Output the (X, Y) coordinate of the center of the cell containing the given text.  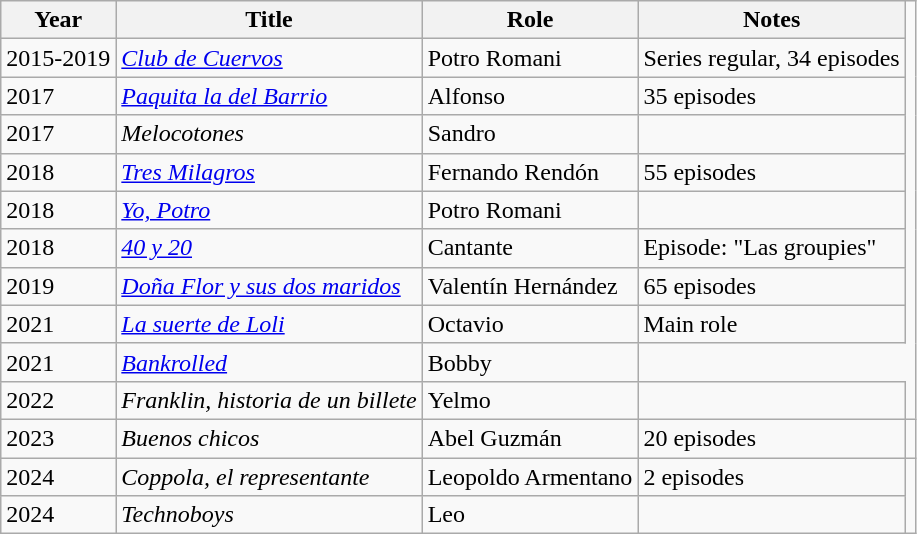
40 y 20 (269, 248)
Octavio (530, 324)
2 episodes (772, 477)
Notes (772, 20)
Main role (772, 324)
Tres Milagros (269, 172)
Leo (530, 515)
La suerte de Loli (269, 324)
2023 (58, 438)
Doña Flor y sus dos maridos (269, 286)
Franklin, historia de un billete (269, 400)
Technoboys (269, 515)
Valentín Hernández (530, 286)
Abel Guzmán (530, 438)
2015-2019 (58, 58)
Role (530, 20)
55 episodes (772, 172)
35 episodes (772, 96)
65 episodes (772, 286)
20 episodes (772, 438)
Yo, Potro (269, 210)
Buenos chicos (269, 438)
Title (269, 20)
Sandro (530, 134)
Melocotones (269, 134)
Year (58, 20)
Series regular, 34 episodes (772, 58)
Bankrolled (269, 362)
Club de Cuervos (269, 58)
Coppola, el representante (269, 477)
Fernando Rendón (530, 172)
2022 (58, 400)
Paquita la del Barrio (269, 96)
Yelmo (530, 400)
Bobby (530, 362)
Leopoldo Armentano (530, 477)
2019 (58, 286)
Alfonso (530, 96)
Episode: "Las groupies" (772, 248)
Cantante (530, 248)
